Capture the cell that displays the provided text and extract its (x, y) central coordinate. 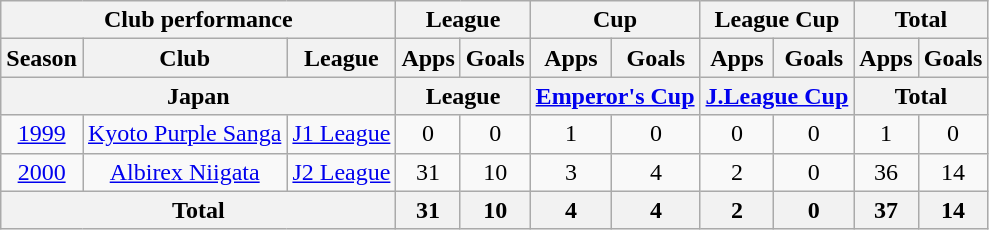
Japan (198, 96)
37 (886, 210)
Cup (615, 20)
Club (184, 58)
Club performance (198, 20)
Albirex Niigata (184, 172)
2000 (42, 172)
Season (42, 58)
League Cup (777, 20)
36 (886, 172)
Emperor's Cup (615, 96)
J.League Cup (777, 96)
J2 League (342, 172)
Kyoto Purple Sanga (184, 134)
3 (571, 172)
1999 (42, 134)
J1 League (342, 134)
